Provide the (X, Y) coordinate of the cell's center where the given text is located.  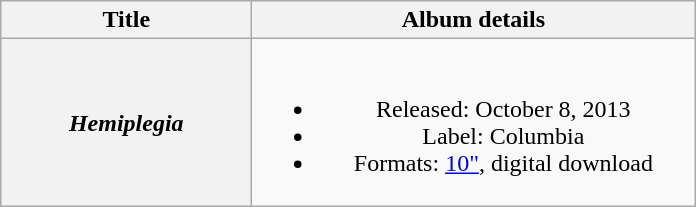
Released: October 8, 2013Label: ColumbiaFormats: 10", digital download (474, 122)
Hemiplegia (126, 122)
Album details (474, 20)
Title (126, 20)
